Search for the cell housing the specified text and yield its (x, y) center coordinate. 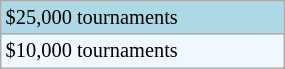
$25,000 tournaments (142, 17)
$10,000 tournaments (142, 51)
